For the text-containing cell, return its midpoint in (x, y) coordinate format. 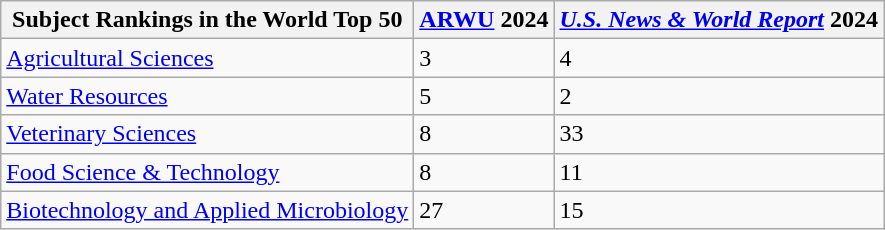
U.S. News & World Report 2024 (719, 20)
Subject Rankings in the World Top 50 (208, 20)
ARWU 2024 (484, 20)
11 (719, 172)
4 (719, 58)
Food Science & Technology (208, 172)
15 (719, 210)
2 (719, 96)
Water Resources (208, 96)
3 (484, 58)
5 (484, 96)
Veterinary Sciences (208, 134)
27 (484, 210)
Biotechnology and Applied Microbiology (208, 210)
Agricultural Sciences (208, 58)
33 (719, 134)
